From the cell containing the given text, extract its center point as [X, Y] coordinate. 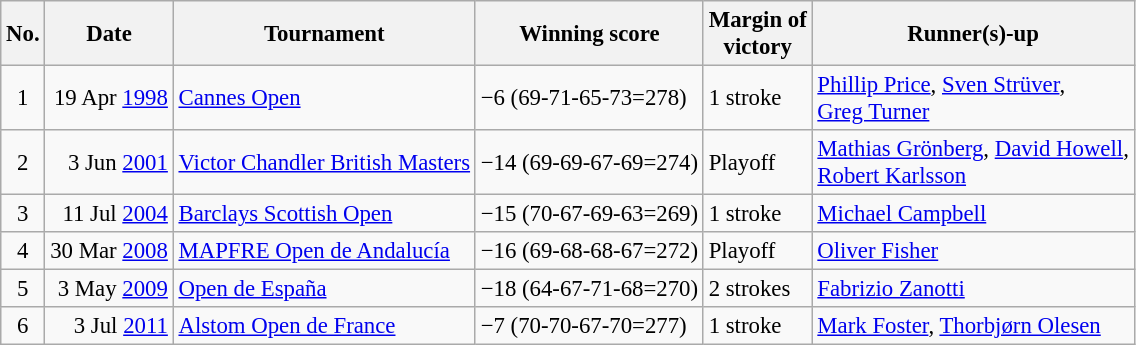
Cannes Open [324, 98]
Michael Campbell [973, 214]
−16 (69-68-68-67=272) [589, 251]
Date [109, 34]
Runner(s)-up [973, 34]
−15 (70-67-69-63=269) [589, 214]
Phillip Price, Sven Strüver, Greg Turner [973, 98]
Margin ofvictory [758, 34]
−18 (64-67-71-68=270) [589, 289]
3 Jun 2001 [109, 162]
−6 (69-71-65-73=278) [589, 98]
19 Apr 1998 [109, 98]
Oliver Fisher [973, 251]
3 May 2009 [109, 289]
4 [23, 251]
30 Mar 2008 [109, 251]
Open de España [324, 289]
No. [23, 34]
Tournament [324, 34]
MAPFRE Open de Andalucía [324, 251]
Winning score [589, 34]
2 strokes [758, 289]
Barclays Scottish Open [324, 214]
5 [23, 289]
3 [23, 214]
2 [23, 162]
Victor Chandler British Masters [324, 162]
1 [23, 98]
11 Jul 2004 [109, 214]
Mathias Grönberg, David Howell, Robert Karlsson [973, 162]
−14 (69-69-67-69=274) [589, 162]
Fabrizio Zanotti [973, 289]
